Return [X, Y] of the center of cell containing provided text 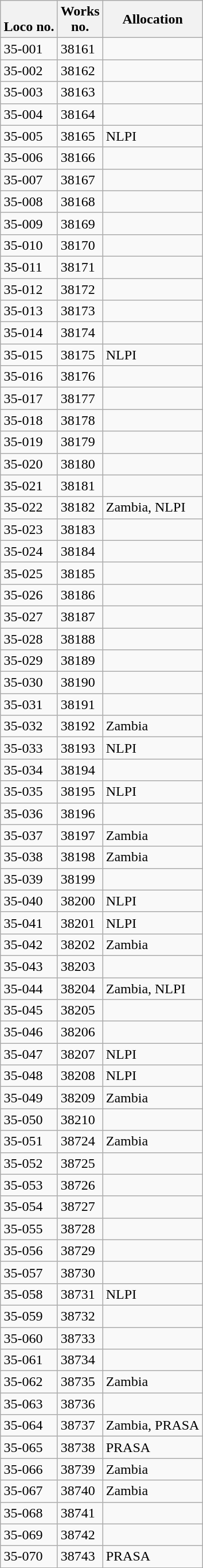
38194 [80, 770]
35-064 [29, 1426]
38724 [80, 1141]
38179 [80, 442]
35-059 [29, 1316]
35-003 [29, 92]
38190 [80, 683]
38199 [80, 879]
38189 [80, 661]
35-024 [29, 551]
35-043 [29, 966]
35-028 [29, 639]
35-045 [29, 1011]
35-018 [29, 420]
35-052 [29, 1163]
38167 [80, 180]
38725 [80, 1163]
35-035 [29, 792]
35-056 [29, 1250]
35-022 [29, 508]
38734 [80, 1360]
35-011 [29, 267]
38175 [80, 355]
35-032 [29, 726]
38184 [80, 551]
35-026 [29, 595]
35-029 [29, 661]
Allocation [153, 20]
35-054 [29, 1207]
38202 [80, 944]
35-017 [29, 398]
35-061 [29, 1360]
38163 [80, 92]
35-053 [29, 1185]
35-044 [29, 988]
35-058 [29, 1294]
38197 [80, 835]
35-068 [29, 1513]
38166 [80, 158]
35-025 [29, 573]
38170 [80, 245]
35-063 [29, 1404]
35-009 [29, 223]
38729 [80, 1250]
35-057 [29, 1272]
38209 [80, 1098]
38169 [80, 223]
38193 [80, 748]
35-040 [29, 901]
38187 [80, 617]
35-051 [29, 1141]
38204 [80, 988]
38728 [80, 1229]
Loco no. [29, 20]
35-050 [29, 1120]
38732 [80, 1316]
38174 [80, 333]
35-013 [29, 311]
38737 [80, 1426]
35-070 [29, 1557]
38200 [80, 901]
38192 [80, 726]
38731 [80, 1294]
35-014 [29, 333]
38182 [80, 508]
35-010 [29, 245]
38736 [80, 1404]
38180 [80, 464]
Zambia, PRASA [153, 1426]
38205 [80, 1011]
38206 [80, 1032]
38742 [80, 1535]
38183 [80, 529]
35-001 [29, 49]
35-062 [29, 1382]
35-002 [29, 71]
35-027 [29, 617]
38196 [80, 814]
35-041 [29, 923]
35-015 [29, 355]
38178 [80, 420]
38172 [80, 289]
35-038 [29, 857]
38181 [80, 486]
35-005 [29, 136]
35-049 [29, 1098]
35-060 [29, 1338]
35-046 [29, 1032]
35-047 [29, 1054]
38173 [80, 311]
35-048 [29, 1076]
35-021 [29, 486]
Worksno. [80, 20]
38185 [80, 573]
38726 [80, 1185]
38210 [80, 1120]
38727 [80, 1207]
35-030 [29, 683]
38203 [80, 966]
35-016 [29, 377]
35-042 [29, 944]
35-020 [29, 464]
38165 [80, 136]
38208 [80, 1076]
38740 [80, 1491]
38735 [80, 1382]
35-065 [29, 1447]
35-031 [29, 704]
35-033 [29, 748]
38168 [80, 202]
35-066 [29, 1469]
38191 [80, 704]
38738 [80, 1447]
38741 [80, 1513]
38164 [80, 114]
38198 [80, 857]
38739 [80, 1469]
38186 [80, 595]
35-034 [29, 770]
38733 [80, 1338]
35-019 [29, 442]
35-067 [29, 1491]
38171 [80, 267]
38161 [80, 49]
38201 [80, 923]
35-069 [29, 1535]
38730 [80, 1272]
35-007 [29, 180]
35-037 [29, 835]
35-055 [29, 1229]
38162 [80, 71]
38207 [80, 1054]
35-039 [29, 879]
38188 [80, 639]
38195 [80, 792]
38177 [80, 398]
35-006 [29, 158]
35-008 [29, 202]
38176 [80, 377]
35-036 [29, 814]
35-012 [29, 289]
38743 [80, 1557]
35-004 [29, 114]
35-023 [29, 529]
